Find where the given text appears and provide that cell's center as (x, y) coordinate. 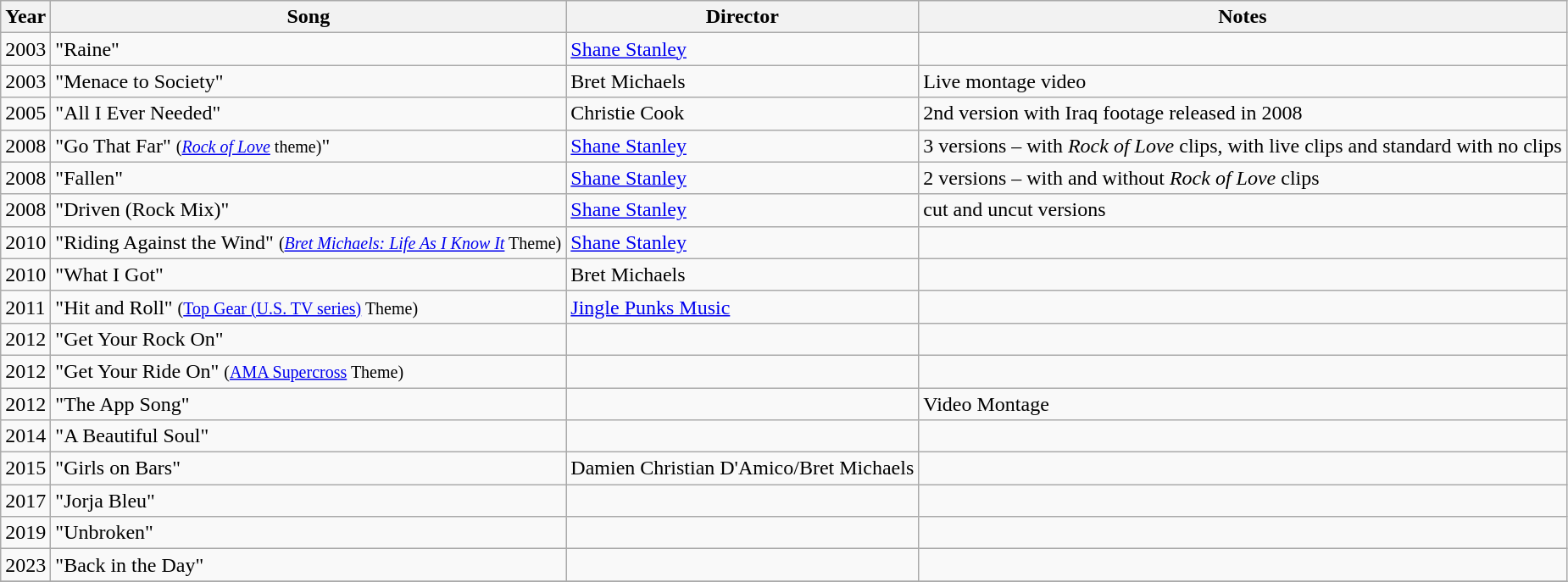
"Driven (Rock Mix)" (309, 210)
"A Beautiful Soul" (309, 436)
2019 (25, 533)
Live montage video (1243, 81)
2nd version with Iraq footage released in 2008 (1243, 114)
"Raine" (309, 49)
Video Montage (1243, 404)
"Hit and Roll" (Top Gear (U.S. TV series) Theme) (309, 307)
"Back in the Day" (309, 565)
3 versions – with Rock of Love clips, with live clips and standard with no clips (1243, 146)
Damien Christian D'Amico/Bret Michaels (742, 468)
2005 (25, 114)
cut and uncut versions (1243, 210)
"Unbroken" (309, 533)
"Riding Against the Wind" (Bret Michaels: Life As I Know It Theme) (309, 242)
"Menace to Society" (309, 81)
"Girls on Bars" (309, 468)
"Get Your Rock On" (309, 339)
"Go That Far" (Rock of Love theme)" (309, 146)
2 versions – with and without Rock of Love clips (1243, 178)
2014 (25, 436)
Year (25, 17)
Song (309, 17)
2015 (25, 468)
"Jorja Bleu" (309, 501)
2017 (25, 501)
Christie Cook (742, 114)
"The App Song" (309, 404)
2011 (25, 307)
"What I Got" (309, 274)
2023 (25, 565)
Notes (1243, 17)
"Fallen" (309, 178)
Director (742, 17)
Jingle Punks Music (742, 307)
"All I Ever Needed" (309, 114)
"Get Your Ride On" (AMA Supercross Theme) (309, 371)
